From the cell containing the given text, extract its center point as [X, Y] coordinate. 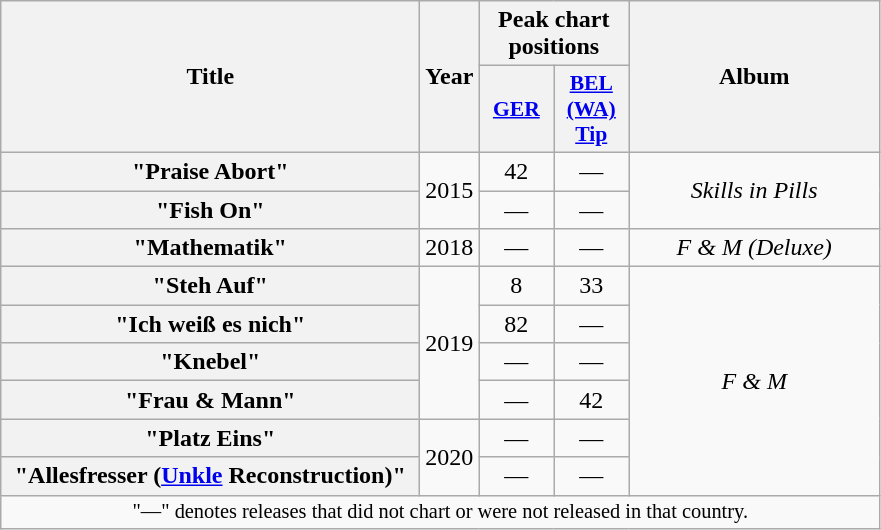
33 [592, 286]
2019 [450, 343]
82 [516, 324]
"Fish On" [210, 209]
"Mathematik" [210, 248]
8 [516, 286]
2020 [450, 457]
Year [450, 77]
Title [210, 77]
F & M (Deluxe) [754, 248]
"—" denotes releases that did not chart or were not released in that country. [440, 512]
F & M [754, 381]
"Steh Auf" [210, 286]
Album [754, 77]
"Ich weiß es nich" [210, 324]
Skills in Pills [754, 190]
Peak chart positions [554, 34]
BEL(WA)Tip [592, 110]
"Frau & Mann" [210, 400]
"Allesfresser (Unkle Reconstruction)" [210, 476]
2018 [450, 248]
GER [516, 110]
2015 [450, 190]
"Praise Abort" [210, 171]
"Knebel" [210, 362]
"Platz Eins" [210, 438]
